Extract the (x, y) coordinate from the center of the cell holding the provided text.  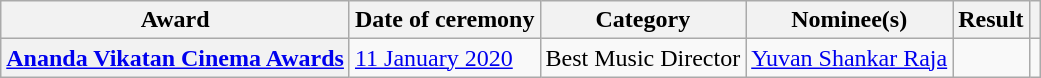
11 January 2020 (444, 58)
Ananda Vikatan Cinema Awards (176, 58)
Result (991, 20)
Nominee(s) (850, 20)
Yuvan Shankar Raja (850, 58)
Date of ceremony (444, 20)
Award (176, 20)
Category (643, 20)
Best Music Director (643, 58)
